For the text-containing cell, return its midpoint in [x, y] coordinate format. 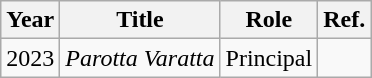
Principal [269, 58]
Parotta Varatta [140, 58]
Role [269, 20]
Year [30, 20]
Ref. [344, 20]
2023 [30, 58]
Title [140, 20]
